Provide the (x, y) coordinate of the cell's center where the given text is located.  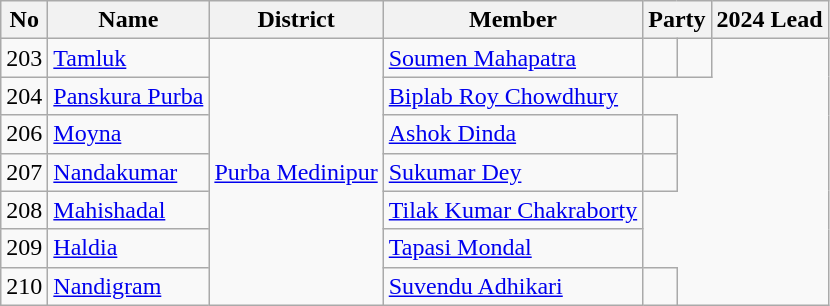
Panskura Purba (128, 96)
Tilak Kumar Chakraborty (512, 210)
203 (24, 58)
206 (24, 134)
Biplab Roy Chowdhury (512, 96)
No (24, 20)
Purba Medinipur (296, 172)
207 (24, 172)
Soumen Mahapatra (512, 58)
Name (128, 20)
Ashok Dinda (512, 134)
Nandakumar (128, 172)
208 (24, 210)
Tamluk (128, 58)
Haldia (128, 248)
Member (512, 20)
Moyna (128, 134)
2024 Lead (770, 20)
Sukumar Dey (512, 172)
Tapasi Mondal (512, 248)
Party (677, 20)
209 (24, 248)
Suvendu Adhikari (512, 286)
District (296, 20)
204 (24, 96)
Nandigram (128, 286)
210 (24, 286)
Mahishadal (128, 210)
